Return the [x, y] coordinate for the center point of the cell that contains the specified text.  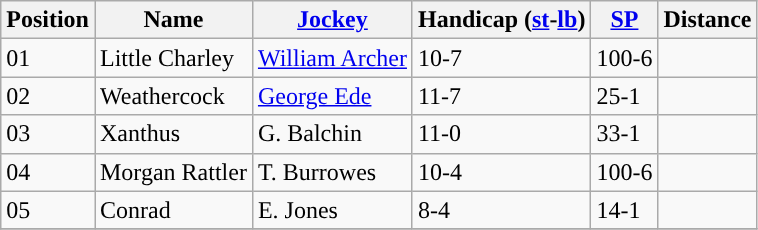
33-1 [624, 134]
14-1 [624, 210]
G. Balchin [332, 134]
Name [173, 20]
10-7 [501, 58]
11-0 [501, 134]
04 [48, 172]
Distance [708, 20]
E. Jones [332, 210]
William Archer [332, 58]
T. Burrowes [332, 172]
George Ede [332, 96]
03 [48, 134]
Position [48, 20]
Conrad [173, 210]
25-1 [624, 96]
02 [48, 96]
Jockey [332, 20]
11-7 [501, 96]
Xanthus [173, 134]
10-4 [501, 172]
Morgan Rattler [173, 172]
01 [48, 58]
Handicap (st-lb) [501, 20]
SP [624, 20]
8-4 [501, 210]
Weathercock [173, 96]
Little Charley [173, 58]
05 [48, 210]
